From the cell containing the given text, extract its center point as (x, y) coordinate. 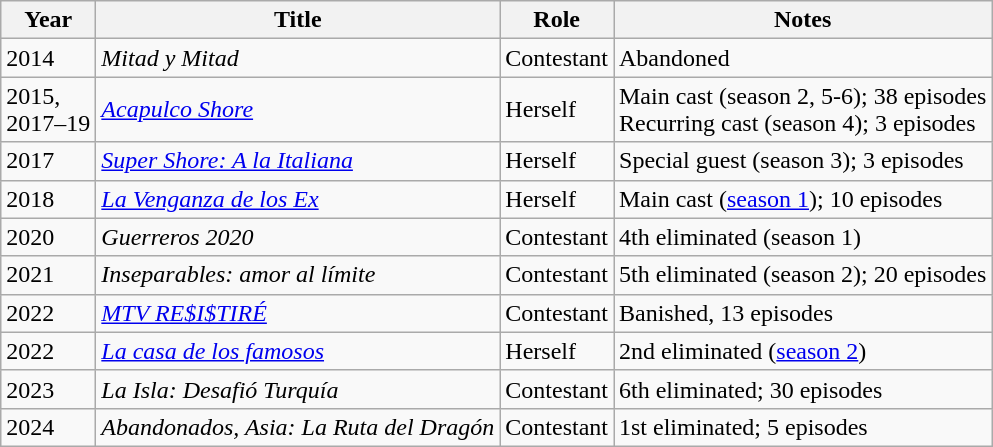
2014 (48, 58)
Special guest (season 3); 3 episodes (803, 161)
Super Shore: A la Italiana (298, 161)
2nd eliminated (season 2) (803, 351)
Inseparables: amor al límite (298, 275)
Year (48, 20)
2015, 2017–19 (48, 110)
Banished, 13 episodes (803, 313)
La casa de los famosos (298, 351)
Mitad y Mitad (298, 58)
2021 (48, 275)
Role (557, 20)
2020 (48, 237)
Abandoned (803, 58)
1st eliminated; 5 episodes (803, 427)
La Venganza de los Ex (298, 199)
2023 (48, 389)
Title (298, 20)
2018 (48, 199)
Notes (803, 20)
Acapulco Shore (298, 110)
MTV RE$I$TIRÉ (298, 313)
Abandonados, Asia: La Ruta del Dragón (298, 427)
4th eliminated (season 1) (803, 237)
La Isla: Desafió Turquía (298, 389)
Main cast (season 1); 10 episodes (803, 199)
5th eliminated (season 2); 20 episodes (803, 275)
2024 (48, 427)
Main cast (season 2, 5-6); 38 episodes Recurring cast (season 4); 3 episodes (803, 110)
2017 (48, 161)
6th eliminated; 30 episodes (803, 389)
Guerreros 2020 (298, 237)
